Find where the given text appears and provide that cell's center as (x, y) coordinate. 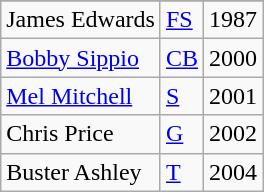
FS (182, 20)
Chris Price (81, 134)
James Edwards (81, 20)
2000 (234, 58)
Buster Ashley (81, 172)
S (182, 96)
T (182, 172)
2002 (234, 134)
2001 (234, 96)
1987 (234, 20)
Mel Mitchell (81, 96)
Bobby Sippio (81, 58)
CB (182, 58)
2004 (234, 172)
G (182, 134)
